From the cell containing the given text, extract its center point as [X, Y] coordinate. 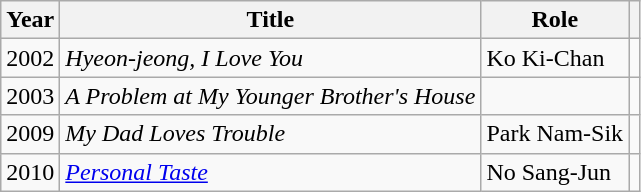
Park Nam-Sik [555, 134]
Role [555, 20]
Personal Taste [270, 172]
2010 [30, 172]
Ko Ki-Chan [555, 58]
Year [30, 20]
Title [270, 20]
No Sang-Jun [555, 172]
My Dad Loves Trouble [270, 134]
2003 [30, 96]
Hyeon-jeong, I Love You [270, 58]
A Problem at My Younger Brother's House [270, 96]
2002 [30, 58]
2009 [30, 134]
